Scan for the cell matching the given text and deliver its (x, y) coordinate at center. 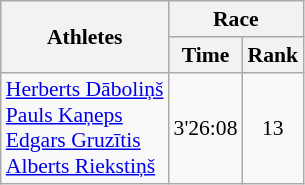
Rank (274, 55)
13 (274, 128)
Time (206, 55)
Athletes (85, 36)
Race (236, 19)
3'26:08 (206, 128)
Herberts DāboliņšPauls KaņepsEdgars GruzītisAlberts Riekstiņš (85, 128)
